Pinpoint the cell where the given text exists, returning its [x, y] midpoint coordinate. 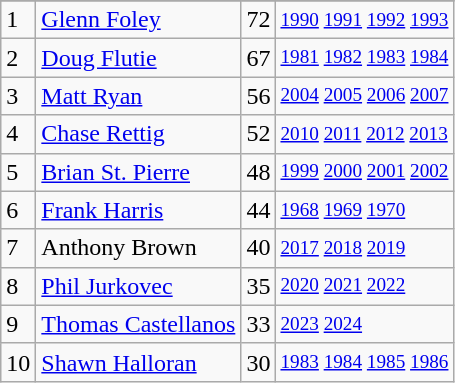
Glenn Foley [138, 20]
Chase Rettig [138, 134]
4 [18, 134]
33 [258, 324]
1981 1982 1983 1984 [364, 58]
1990 1991 1992 1993 [364, 20]
Frank Harris [138, 210]
9 [18, 324]
Doug Flutie [138, 58]
5 [18, 172]
10 [18, 362]
40 [258, 248]
Thomas Castellanos [138, 324]
2020 2021 2022 [364, 286]
48 [258, 172]
3 [18, 96]
2017 2018 2019 [364, 248]
2004 2005 2006 2007 [364, 96]
1999 2000 2001 2002 [364, 172]
35 [258, 286]
72 [258, 20]
56 [258, 96]
1983 1984 1985 1986 [364, 362]
Shawn Halloran [138, 362]
Anthony Brown [138, 248]
1 [18, 20]
8 [18, 286]
Brian St. Pierre [138, 172]
Phil Jurkovec [138, 286]
30 [258, 362]
2010 2011 2012 2013 [364, 134]
44 [258, 210]
7 [18, 248]
2023 2024 [364, 324]
67 [258, 58]
2 [18, 58]
1968 1969 1970 [364, 210]
Matt Ryan [138, 96]
6 [18, 210]
52 [258, 134]
